Detect which cell encompasses the target text, then output its [X, Y] center coordinate. 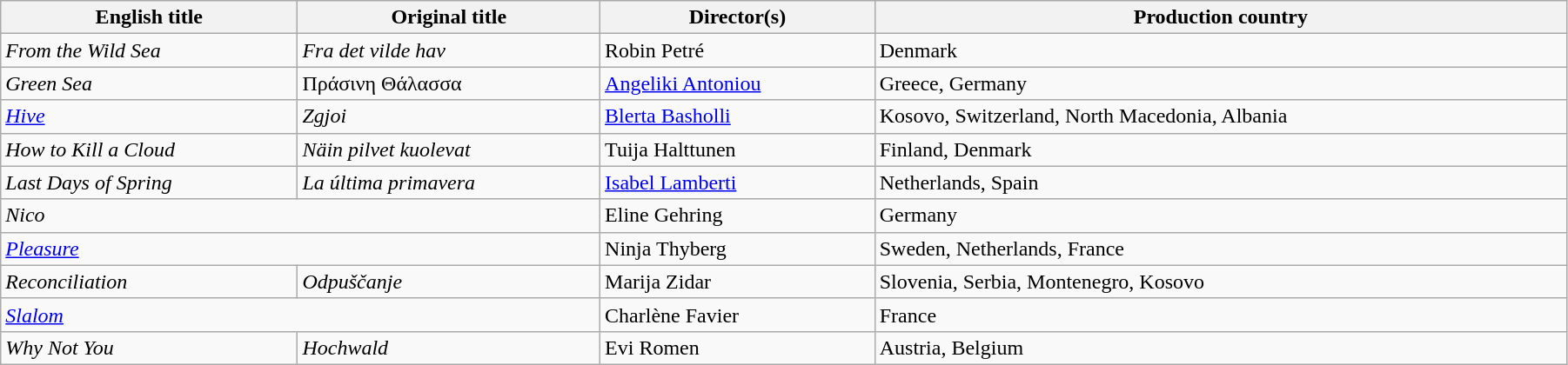
Blerta Basholli [738, 116]
Eline Gehring [738, 216]
Austria, Belgium [1220, 348]
Pleasure [301, 249]
Ninja Thyberg [738, 249]
Robin Petré [738, 50]
Tuija Halttunen [738, 149]
Isabel Lamberti [738, 182]
English title [150, 17]
Hochwald [449, 348]
Greece, Germany [1220, 83]
Näin pilvet kuolevat [449, 149]
Nico [301, 216]
Production country [1220, 17]
Finland, Denmark [1220, 149]
Kosovo, Switzerland, North Macedonia, Albania [1220, 116]
Fra det vilde hav [449, 50]
How to Kill a Cloud [150, 149]
Hive [150, 116]
Charlène Favier [738, 315]
Director(s) [738, 17]
France [1220, 315]
Πράσινη Θάλασσα [449, 83]
Angeliki Antoniou [738, 83]
Marija Zidar [738, 282]
Evi Romen [738, 348]
Netherlands, Spain [1220, 182]
Original title [449, 17]
Germany [1220, 216]
Slovenia, Serbia, Montenegro, Kosovo [1220, 282]
Last Days of Spring [150, 182]
Zgjoi [449, 116]
From the Wild Sea [150, 50]
La última primavera [449, 182]
Reconciliation [150, 282]
Green Sea [150, 83]
Slalom [301, 315]
Why Not You [150, 348]
Sweden, Netherlands, France [1220, 249]
Odpuščanje [449, 282]
Denmark [1220, 50]
